Determine the (X, Y) coordinate at the center of the cell enclosing the given text.  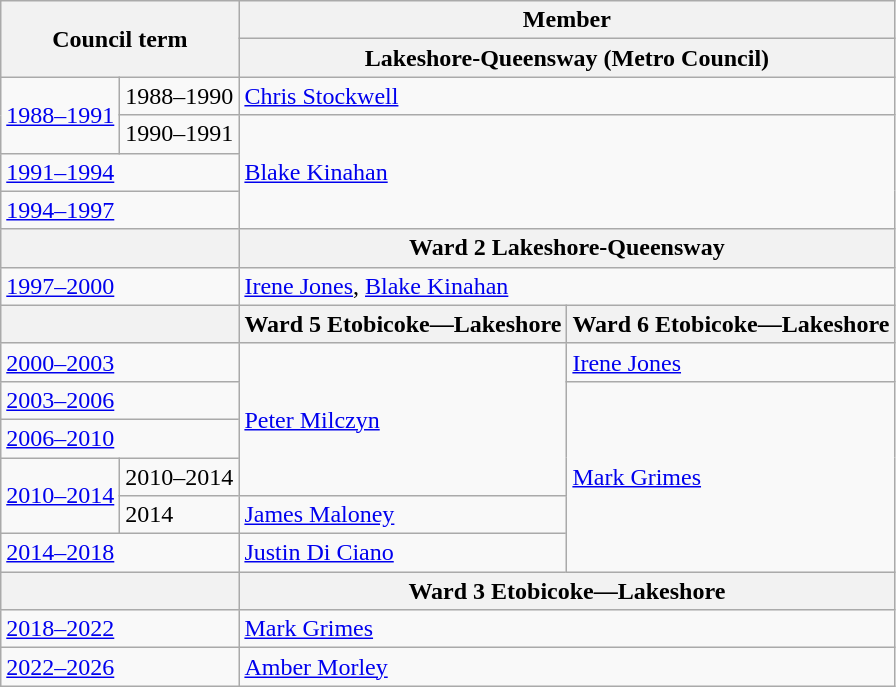
Member (567, 20)
Peter Milczyn (403, 419)
1990–1991 (180, 134)
Lakeshore-Queensway (Metro Council) (567, 58)
James Maloney (403, 515)
2014–2018 (120, 553)
1988–1991 (60, 115)
1991–1994 (120, 172)
Ward 6 Etobicoke—Lakeshore (731, 324)
Irene Jones, Blake Kinahan (567, 286)
Irene Jones (731, 362)
Amber Morley (567, 667)
Ward 2 Lakeshore-Queensway (567, 248)
1997–2000 (120, 286)
2022–2026 (120, 667)
1994–1997 (120, 210)
Council term (120, 39)
Ward 5 Etobicoke—Lakeshore (403, 324)
2003–2006 (120, 400)
Blake Kinahan (567, 172)
Chris Stockwell (567, 96)
Justin Di Ciano (403, 553)
Ward 3 Etobicoke—Lakeshore (567, 591)
2006–2010 (120, 438)
2014 (180, 515)
1988–1990 (180, 96)
2018–2022 (120, 629)
2000–2003 (120, 362)
